Identify which cell holds the provided text, then report its [x, y] central coordinate. 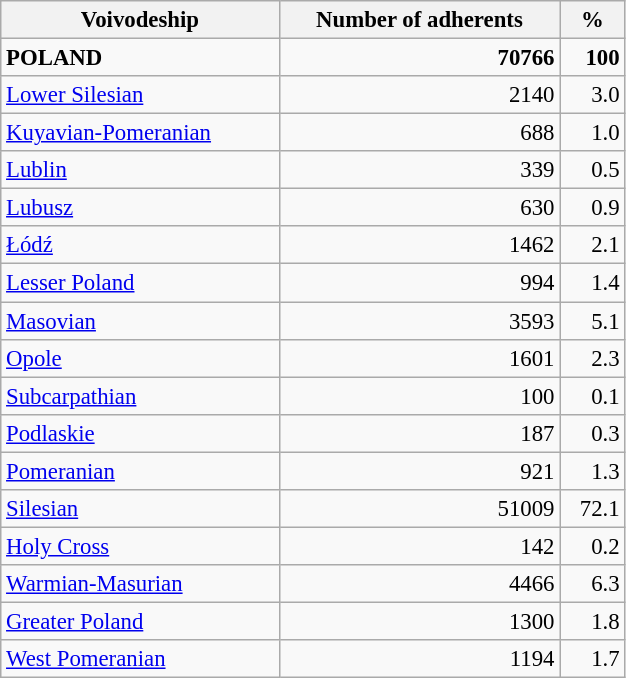
0.2 [592, 546]
630 [420, 208]
1194 [420, 659]
1.4 [592, 283]
Silesian [140, 508]
Lower Silesian [140, 95]
3593 [420, 321]
1601 [420, 358]
Lublin [140, 170]
187 [420, 433]
142 [420, 546]
Opole [140, 358]
3.0 [592, 95]
1300 [420, 621]
Holy Cross [140, 546]
1462 [420, 245]
2140 [420, 95]
Voivodeship [140, 20]
Subcarpathian [140, 396]
Number of adherents [420, 20]
% [592, 20]
Łódź [140, 245]
994 [420, 283]
Warmian-Masurian [140, 584]
72.1 [592, 508]
Kuyavian-Pomeranian [140, 133]
339 [420, 170]
0.1 [592, 396]
1.0 [592, 133]
4466 [420, 584]
0.9 [592, 208]
Podlaskie [140, 433]
70766 [420, 57]
688 [420, 133]
0.3 [592, 433]
1.7 [592, 659]
1.3 [592, 471]
Pomeranian [140, 471]
West Pomeranian [140, 659]
Masovian [140, 321]
2.1 [592, 245]
Lesser Poland [140, 283]
Lubusz [140, 208]
51009 [420, 508]
Greater Poland [140, 621]
2.3 [592, 358]
1.8 [592, 621]
POLAND [140, 57]
921 [420, 471]
6.3 [592, 584]
0.5 [592, 170]
5.1 [592, 321]
